For the text-containing cell, return its midpoint in (X, Y) coordinate format. 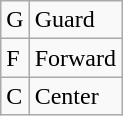
F (15, 58)
Forward (75, 58)
Center (75, 96)
C (15, 96)
G (15, 20)
Guard (75, 20)
